Locate the cell with the specified text and output its (x, y) center coordinate. 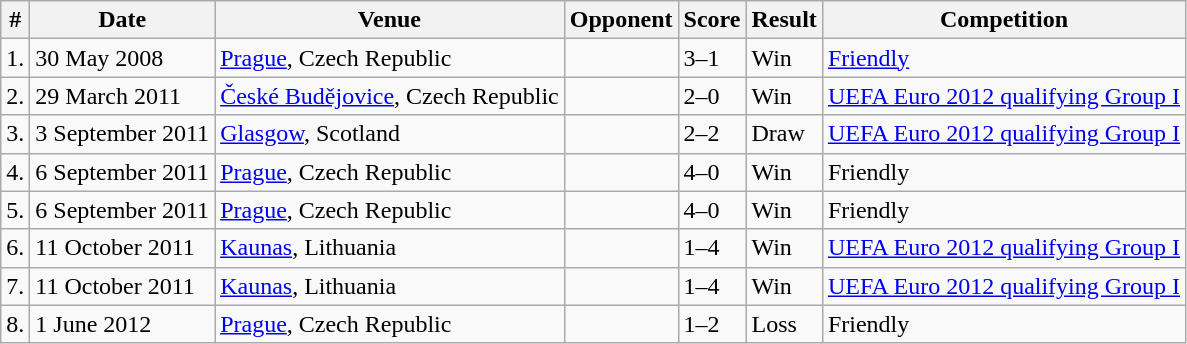
Date (122, 20)
2–2 (712, 134)
6. (16, 248)
1 June 2012 (122, 324)
České Budějovice, Czech Republic (390, 96)
Loss (784, 324)
4. (16, 172)
Score (712, 20)
30 May 2008 (122, 58)
Opponent (621, 20)
Draw (784, 134)
5. (16, 210)
# (16, 20)
Competition (1004, 20)
29 March 2011 (122, 96)
Result (784, 20)
8. (16, 324)
7. (16, 286)
1–2 (712, 324)
3–1 (712, 58)
3 September 2011 (122, 134)
1. (16, 58)
2–0 (712, 96)
Glasgow, Scotland (390, 134)
2. (16, 96)
3. (16, 134)
Venue (390, 20)
